From the cell containing the given text, extract its center point as (X, Y) coordinate. 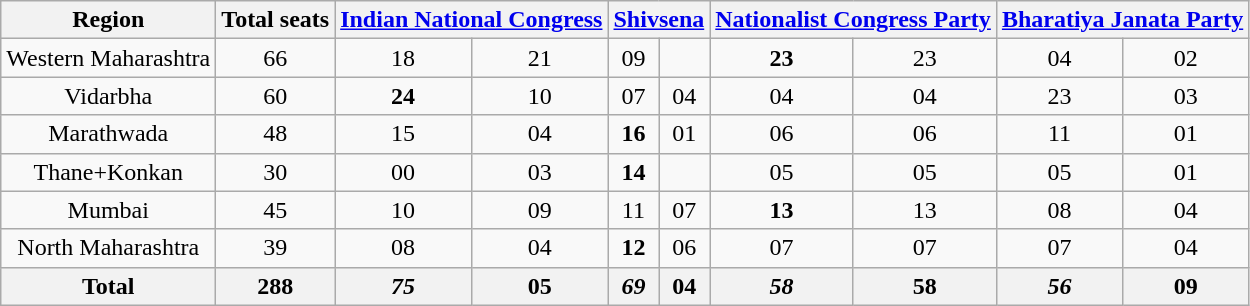
Thane+Konkan (108, 172)
45 (276, 210)
60 (276, 96)
Total (108, 286)
Western Maharashtra (108, 58)
Nationalist Congress Party (854, 20)
39 (276, 248)
66 (276, 58)
30 (276, 172)
Region (108, 20)
Marathwada (108, 134)
288 (276, 286)
02 (1186, 58)
Total seats (276, 20)
56 (1059, 286)
18 (404, 58)
Indian National Congress (472, 20)
Mumbai (108, 210)
21 (540, 58)
15 (404, 134)
Vidarbha (108, 96)
24 (404, 96)
North Maharashtra (108, 248)
14 (634, 172)
12 (634, 248)
75 (404, 286)
Shivsena (659, 20)
Bharatiya Janata Party (1122, 20)
69 (634, 286)
16 (634, 134)
00 (404, 172)
48 (276, 134)
